Output the (X, Y) coordinate of the center of the cell containing the given text.  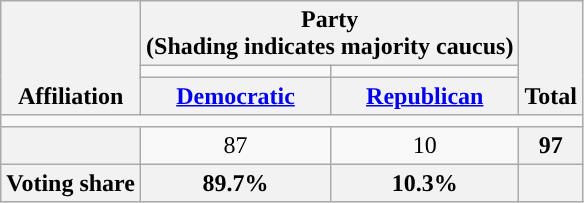
Total (551, 58)
Republican (425, 96)
97 (551, 145)
Affiliation (71, 58)
Democratic (236, 96)
87 (236, 145)
10 (425, 145)
89.7% (236, 183)
Party (Shading indicates majority caucus) (330, 34)
10.3% (425, 183)
Voting share (71, 183)
